From the cell containing the given text, extract its center point as (X, Y) coordinate. 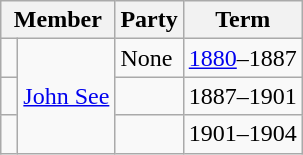
Member (58, 20)
1901–1904 (242, 134)
Party (149, 20)
John See (66, 96)
None (149, 58)
1880–1887 (242, 58)
Term (242, 20)
1887–1901 (242, 96)
